Extract the (x, y) coordinate from the center of the cell holding the provided text.  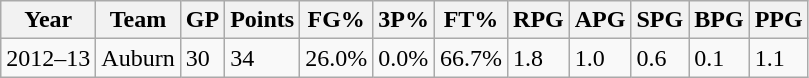
BPG (719, 20)
PPG (778, 20)
2012–13 (48, 58)
1.8 (539, 58)
34 (262, 58)
RPG (539, 20)
66.7% (470, 58)
0.0% (404, 58)
3P% (404, 20)
Team (138, 20)
FT% (470, 20)
SPG (660, 20)
1.0 (600, 58)
Year (48, 20)
FG% (336, 20)
APG (600, 20)
Points (262, 20)
0.6 (660, 58)
1.1 (778, 58)
26.0% (336, 58)
30 (202, 58)
0.1 (719, 58)
GP (202, 20)
Auburn (138, 58)
